Output the (x, y) coordinate of the center of the cell containing the given text.  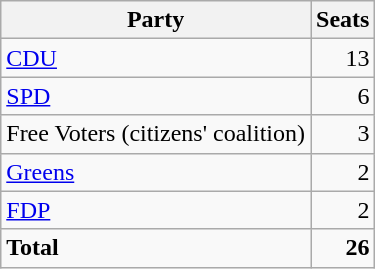
3 (342, 134)
CDU (156, 58)
FDP (156, 210)
13 (342, 58)
6 (342, 96)
Greens (156, 172)
Seats (342, 20)
SPD (156, 96)
26 (342, 248)
Party (156, 20)
Total (156, 248)
Free Voters (citizens' coalition) (156, 134)
